Search for the cell housing the specified text and yield its (x, y) center coordinate. 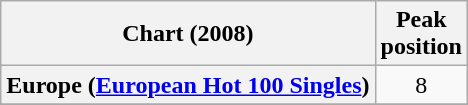
Chart (2008) (188, 34)
Peakposition (421, 34)
8 (421, 85)
Europe (European Hot 100 Singles) (188, 85)
